Provide the (x, y) coordinate of the cell's center where the given text is located.  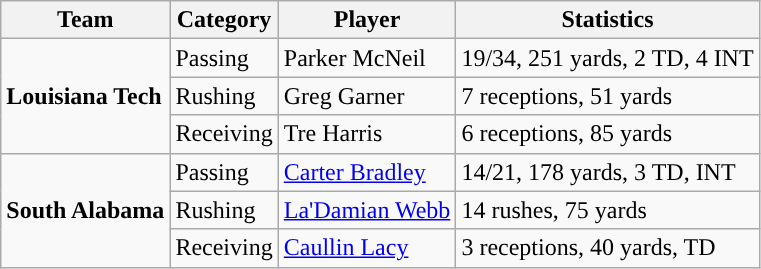
3 receptions, 40 yards, TD (608, 248)
South Alabama (86, 210)
7 receptions, 51 yards (608, 96)
Greg Garner (367, 96)
6 receptions, 85 yards (608, 134)
Carter Bradley (367, 172)
Caullin Lacy (367, 248)
14 rushes, 75 yards (608, 210)
La'Damian Webb (367, 210)
Category (224, 20)
Louisiana Tech (86, 96)
Player (367, 20)
Statistics (608, 20)
Team (86, 20)
14/21, 178 yards, 3 TD, INT (608, 172)
Tre Harris (367, 134)
19/34, 251 yards, 2 TD, 4 INT (608, 58)
Parker McNeil (367, 58)
